Return the (X, Y) coordinate for the center point of the cell that contains the specified text.  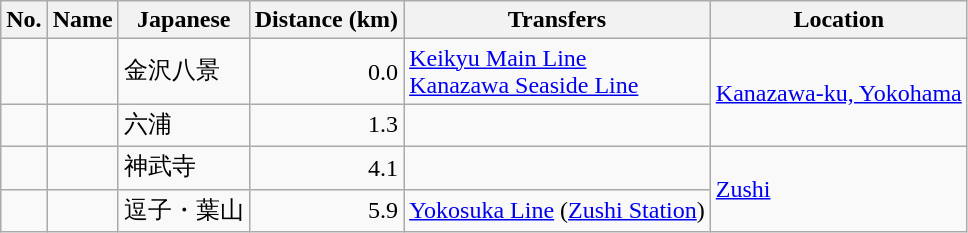
Distance (km) (326, 20)
0.0 (326, 72)
Transfers (558, 20)
Kanazawa-ku, Yokohama (838, 93)
金沢八景 (184, 72)
Location (838, 20)
5.9 (326, 210)
神武寺 (184, 168)
4.1 (326, 168)
Keikyu Main LineKanazawa Seaside Line (558, 72)
Name (82, 20)
No. (24, 20)
Yokosuka Line (Zushi Station) (558, 210)
六浦 (184, 126)
Japanese (184, 20)
逗子・葉山 (184, 210)
1.3 (326, 126)
Zushi (838, 188)
